Pinpoint the cell where the given text exists, returning its (X, Y) midpoint coordinate. 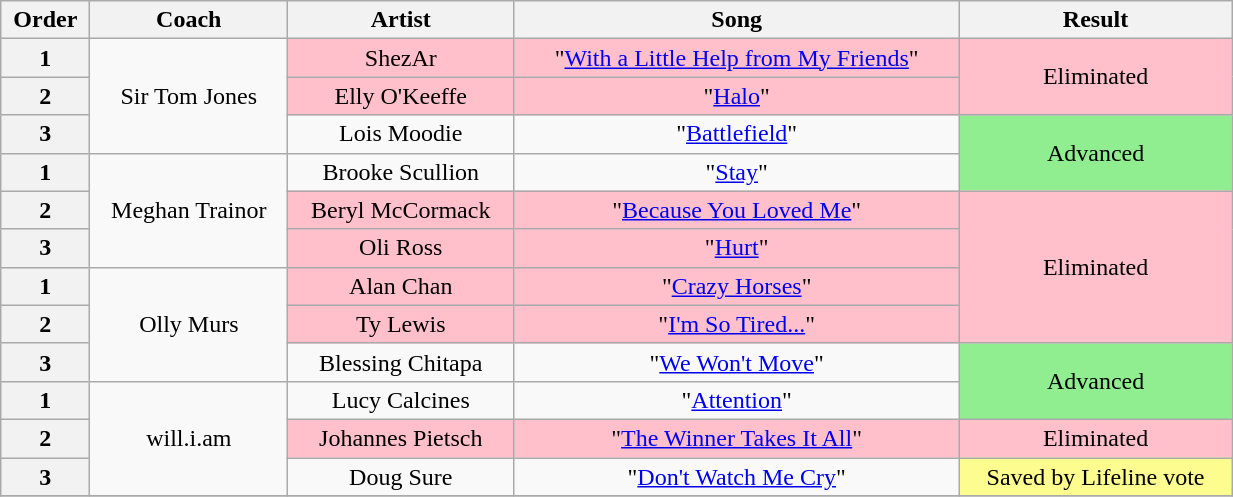
"Hurt" (737, 248)
ShezAr (401, 58)
"Attention" (737, 400)
Doug Sure (401, 477)
"I'm So Tired..." (737, 324)
"With a Little Help from My Friends" (737, 58)
Coach (189, 20)
Johannes Pietsch (401, 438)
"The Winner Takes It All" (737, 438)
Meghan Trainor (189, 210)
Alan Chan (401, 286)
Ty Lewis (401, 324)
"Don't Watch Me Cry" (737, 477)
Song (737, 20)
"Halo" (737, 96)
Saved by Lifeline vote (1095, 477)
"Battlefield" (737, 134)
Olly Murs (189, 324)
Oli Ross (401, 248)
Lois Moodie (401, 134)
"Crazy Horses" (737, 286)
"Stay" (737, 172)
Blessing Chitapa (401, 362)
"Because You Loved Me" (737, 210)
Artist (401, 20)
will.i.am (189, 438)
Lucy Calcines (401, 400)
Brooke Scullion (401, 172)
Order (46, 20)
Result (1095, 20)
Elly O'Keeffe (401, 96)
Sir Tom Jones (189, 96)
"We Won't Move" (737, 362)
Beryl McCormack (401, 210)
